Capture the cell that displays the provided text and extract its [x, y] central coordinate. 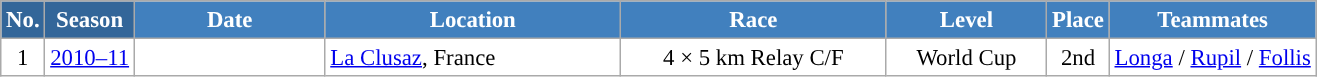
Teammates [1212, 20]
Season [90, 20]
4 × 5 km Relay C/F [754, 58]
Level [966, 20]
No. [23, 20]
Date [230, 20]
La Clusaz, France [473, 58]
2nd [1078, 58]
Location [473, 20]
World Cup [966, 58]
1 [23, 58]
Place [1078, 20]
Race [754, 20]
Longa / Rupil / Follis [1212, 58]
2010–11 [90, 58]
